Search for the cell housing the specified text and yield its (X, Y) center coordinate. 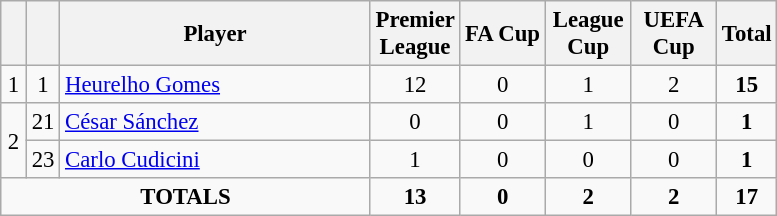
Premier League (414, 34)
League Cup (588, 34)
César Sánchez (216, 122)
15 (747, 85)
UEFA Cup (674, 34)
17 (747, 197)
21 (42, 122)
Carlo Cudicini (216, 160)
TOTALS (186, 197)
23 (42, 160)
12 (414, 85)
FA Cup (503, 34)
Player (216, 34)
Heurelho Gomes (216, 85)
Total (747, 34)
13 (414, 197)
